Output the (x, y) coordinate of the center of the cell containing the given text.  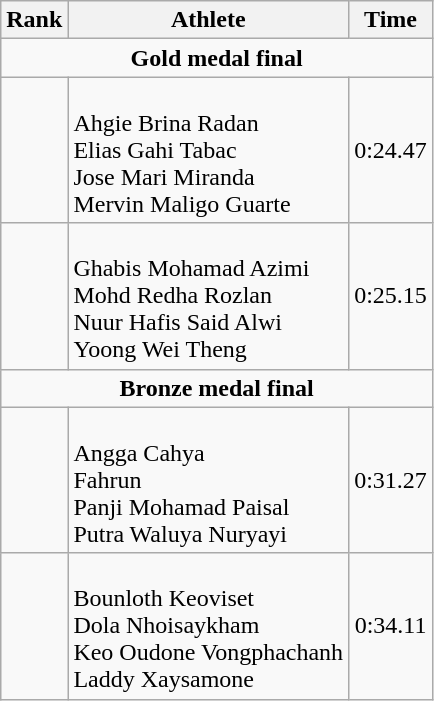
0:24.47 (391, 150)
0:34.11 (391, 626)
Angga CahyaFahrunPanji Mohamad PaisalPutra Waluya Nuryayi (208, 480)
Ghabis Mohamad AzimiMohd Redha RozlanNuur Hafis Said AlwiYoong Wei Theng (208, 296)
Bounloth KeovisetDola NhoisaykhamKeo Oudone VongphachanhLaddy Xaysamone (208, 626)
0:31.27 (391, 480)
Time (391, 20)
Rank (34, 20)
Gold medal final (217, 58)
Bronze medal final (217, 388)
Athlete (208, 20)
0:25.15 (391, 296)
Ahgie Brina RadanElias Gahi TabacJose Mari MirandaMervin Maligo Guarte (208, 150)
